Search for the cell housing the specified text and yield its (x, y) center coordinate. 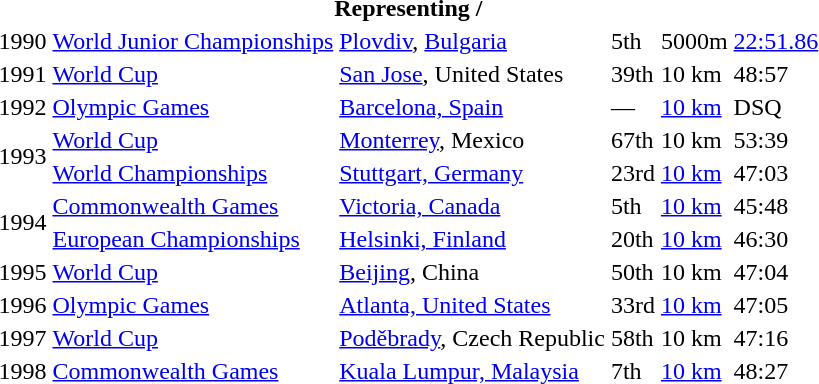
Beijing, China (472, 272)
67th (632, 140)
33rd (632, 305)
Commonwealth Games (193, 206)
58th (632, 338)
Helsinki, Finland (472, 239)
Poděbrady, Czech Republic (472, 338)
50th (632, 272)
World Championships (193, 173)
20th (632, 239)
Monterrey, Mexico (472, 140)
European Championships (193, 239)
World Junior Championships (193, 41)
Stuttgart, Germany (472, 173)
Barcelona, Spain (472, 107)
— (632, 107)
Atlanta, United States (472, 305)
San Jose, United States (472, 74)
23rd (632, 173)
5000m (694, 41)
39th (632, 74)
Victoria, Canada (472, 206)
Plovdiv, Bulgaria (472, 41)
